Scan for the cell matching the given text and deliver its [X, Y] coordinate at center. 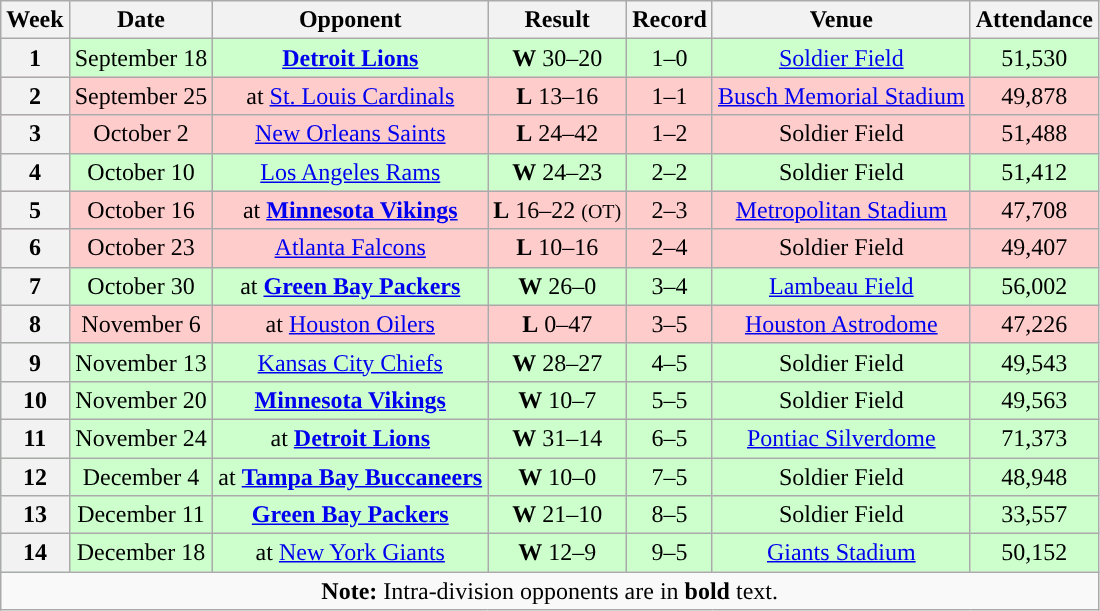
W 24–23 [558, 172]
September 25 [141, 96]
6–5 [670, 438]
10 [35, 400]
49,543 [1034, 362]
October 10 [141, 172]
11 [35, 438]
12 [35, 477]
December 18 [141, 553]
49,878 [1034, 96]
Minnesota Vikings [350, 400]
Houston Astrodome [841, 324]
L 13–16 [558, 96]
50,152 [1034, 553]
October 23 [141, 248]
Date [141, 20]
L 10–16 [558, 248]
14 [35, 553]
1 [35, 58]
47,226 [1034, 324]
Opponent [350, 20]
49,563 [1034, 400]
at Green Bay Packers [350, 286]
1–1 [670, 96]
W 12–9 [558, 553]
3–5 [670, 324]
Los Angeles Rams [350, 172]
December 11 [141, 515]
33,557 [1034, 515]
5 [35, 210]
Green Bay Packers [350, 515]
November 13 [141, 362]
Lambeau Field [841, 286]
Note: Intra-division opponents are in bold text. [550, 591]
Week [35, 20]
L 24–42 [558, 134]
48,948 [1034, 477]
W 10–7 [558, 400]
at New York Giants [350, 553]
8 [35, 324]
Atlanta Falcons [350, 248]
Busch Memorial Stadium [841, 96]
51,488 [1034, 134]
9 [35, 362]
W 26–0 [558, 286]
7 [35, 286]
56,002 [1034, 286]
Pontiac Silverdome [841, 438]
4 [35, 172]
13 [35, 515]
6 [35, 248]
October 16 [141, 210]
4–5 [670, 362]
L 16–22 (OT) [558, 210]
September 18 [141, 58]
47,708 [1034, 210]
2–4 [670, 248]
3 [35, 134]
W 21–10 [558, 515]
December 4 [141, 477]
Metropolitan Stadium [841, 210]
7–5 [670, 477]
at Minnesota Vikings [350, 210]
Result [558, 20]
2–2 [670, 172]
November 24 [141, 438]
at St. Louis Cardinals [350, 96]
Attendance [1034, 20]
2–3 [670, 210]
2 [35, 96]
W 10–0 [558, 477]
Venue [841, 20]
51,530 [1034, 58]
1–0 [670, 58]
W 28–27 [558, 362]
October 30 [141, 286]
9–5 [670, 553]
W 31–14 [558, 438]
8–5 [670, 515]
71,373 [1034, 438]
5–5 [670, 400]
at Houston Oilers [350, 324]
W 30–20 [558, 58]
at Tampa Bay Buccaneers [350, 477]
Detroit Lions [350, 58]
Kansas City Chiefs [350, 362]
3–4 [670, 286]
Record [670, 20]
49,407 [1034, 248]
Giants Stadium [841, 553]
November 6 [141, 324]
October 2 [141, 134]
51,412 [1034, 172]
1–2 [670, 134]
L 0–47 [558, 324]
November 20 [141, 400]
New Orleans Saints [350, 134]
at Detroit Lions [350, 438]
